Find where the given text appears and provide that cell's center as (X, Y) coordinate. 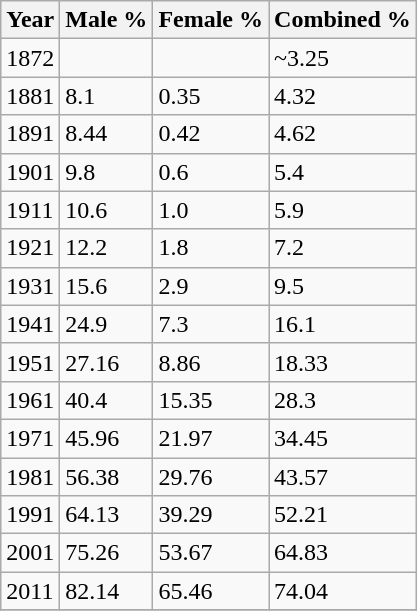
65.46 (211, 591)
1911 (30, 210)
4.32 (343, 96)
0.35 (211, 96)
10.6 (106, 210)
64.83 (343, 553)
56.38 (106, 477)
39.29 (211, 515)
82.14 (106, 591)
15.35 (211, 400)
7.3 (211, 324)
9.8 (106, 172)
Combined % (343, 20)
1931 (30, 286)
34.45 (343, 438)
43.57 (343, 477)
1961 (30, 400)
40.4 (106, 400)
28.3 (343, 400)
12.2 (106, 248)
8.44 (106, 134)
45.96 (106, 438)
1921 (30, 248)
1.8 (211, 248)
15.6 (106, 286)
0.42 (211, 134)
1971 (30, 438)
74.04 (343, 591)
1901 (30, 172)
Female % (211, 20)
1991 (30, 515)
1891 (30, 134)
7.2 (343, 248)
16.1 (343, 324)
27.16 (106, 362)
1881 (30, 96)
Year (30, 20)
21.97 (211, 438)
0.6 (211, 172)
1941 (30, 324)
1.0 (211, 210)
2011 (30, 591)
2001 (30, 553)
5.4 (343, 172)
29.76 (211, 477)
24.9 (106, 324)
1872 (30, 58)
52.21 (343, 515)
1981 (30, 477)
8.1 (106, 96)
1951 (30, 362)
~3.25 (343, 58)
5.9 (343, 210)
4.62 (343, 134)
75.26 (106, 553)
18.33 (343, 362)
2.9 (211, 286)
53.67 (211, 553)
9.5 (343, 286)
Male % (106, 20)
8.86 (211, 362)
64.13 (106, 515)
